Determine the [X, Y] coordinate at the center of the cell enclosing the given text.  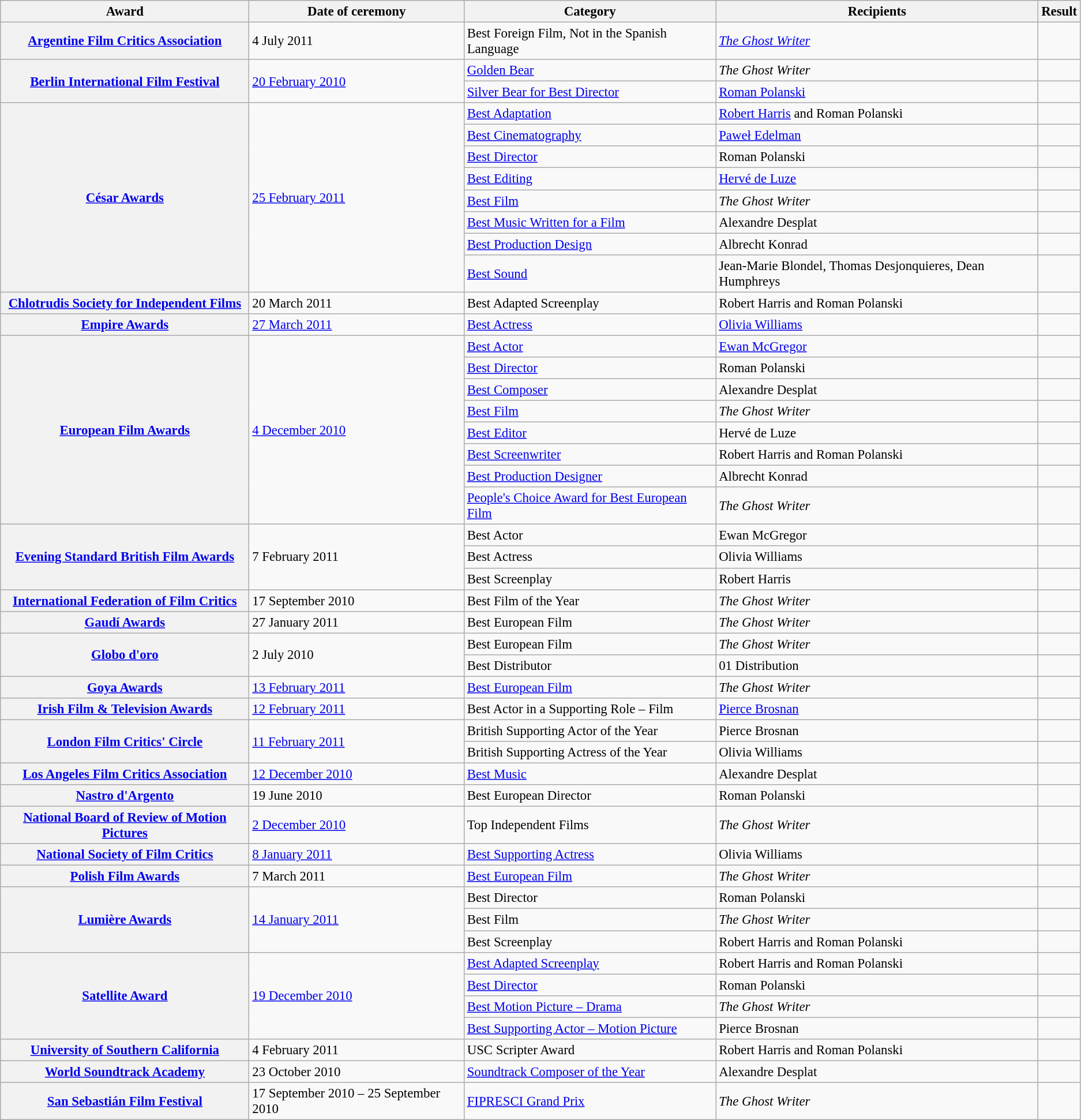
19 December 2010 [356, 995]
23 October 2010 [356, 1072]
13 February 2011 [356, 687]
Polish Film Awards [125, 876]
Best Adaptation [590, 114]
20 March 2011 [356, 303]
Best Music Written for a Film [590, 222]
Best Actor in a Supporting Role – Film [590, 709]
University of Southern California [125, 1050]
2 July 2010 [356, 654]
Best Foreign Film, Not in the Spanish Language [590, 42]
USC Scripter Award [590, 1050]
8 January 2011 [356, 855]
Evening Standard British Film Awards [125, 557]
Best Motion Picture – Drama [590, 1006]
World Soundtrack Academy [125, 1072]
4 July 2011 [356, 42]
4 February 2011 [356, 1050]
12 December 2010 [356, 774]
Best Editing [590, 179]
Paweł Edelman [877, 136]
Best Film of the Year [590, 601]
British Supporting Actress of the Year [590, 752]
Best Sound [590, 274]
Goya Awards [125, 687]
2 December 2010 [356, 825]
National Board of Review of Motion Pictures [125, 825]
Berlin International Film Festival [125, 81]
César Awards [125, 197]
27 March 2011 [356, 325]
Best Composer [590, 389]
7 February 2011 [356, 557]
Silver Bear for Best Director [590, 92]
Empire Awards [125, 325]
Gaudí Awards [125, 622]
Golden Bear [590, 70]
San Sebastián Film Festival [125, 1101]
Result [1059, 12]
27 January 2011 [356, 622]
19 June 2010 [356, 796]
London Film Critics' Circle [125, 741]
Best Distributor [590, 666]
People's Choice Award for Best European Film [590, 505]
Best Production Design [590, 244]
20 February 2010 [356, 81]
Best Music [590, 774]
Irish Film & Television Awards [125, 709]
Los Angeles Film Critics Association [125, 774]
Nastro d'Argento [125, 796]
British Supporting Actor of the Year [590, 731]
European Film Awards [125, 430]
25 February 2011 [356, 197]
Lumière Awards [125, 920]
Robert Harris [877, 579]
17 September 2010 [356, 601]
Soundtrack Composer of the Year [590, 1072]
11 February 2011 [356, 741]
Best Supporting Actress [590, 855]
Best Production Designer [590, 477]
Satellite Award [125, 995]
Category [590, 12]
01 Distribution [877, 666]
12 February 2011 [356, 709]
Chlotrudis Society for Independent Films [125, 303]
14 January 2011 [356, 920]
Best Screenwriter [590, 455]
17 September 2010 – 25 September 2010 [356, 1101]
National Society of Film Critics [125, 855]
Top Independent Films [590, 825]
FIPRESCI Grand Prix [590, 1101]
Best Supporting Actor – Motion Picture [590, 1028]
4 December 2010 [356, 430]
Jean-Marie Blondel, Thomas Desjonquieres, Dean Humphreys [877, 274]
Recipients [877, 12]
Award [125, 12]
Best European Director [590, 796]
Globo d'oro [125, 654]
Date of ceremony [356, 12]
Best Editor [590, 433]
International Federation of Film Critics [125, 601]
Best Cinematography [590, 136]
7 March 2011 [356, 876]
Argentine Film Critics Association [125, 42]
